Detect which cell encompasses the target text, then output its (x, y) center coordinate. 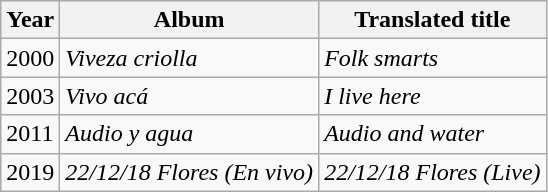
2011 (30, 134)
22/12/18 Flores (Live) (432, 172)
2000 (30, 58)
2003 (30, 96)
Audio and water (432, 134)
22/12/18 Flores (En vivo) (190, 172)
Translated title (432, 20)
Vivo acá (190, 96)
Viveza criolla (190, 58)
I live here (432, 96)
Year (30, 20)
Audio y agua (190, 134)
Folk smarts (432, 58)
Album (190, 20)
2019 (30, 172)
